Return (X, Y) of the center of cell containing provided text 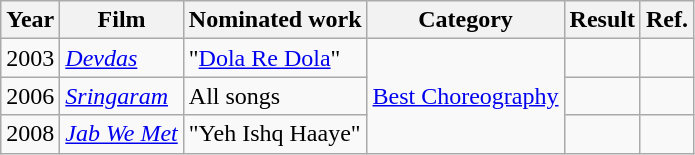
Film (122, 20)
Devdas (122, 58)
All songs (275, 96)
2006 (30, 96)
2003 (30, 58)
Jab We Met (122, 134)
Nominated work (275, 20)
Year (30, 20)
2008 (30, 134)
Result (602, 20)
"Dola Re Dola" (275, 58)
Category (466, 20)
Sringaram (122, 96)
"Yeh Ishq Haaye" (275, 134)
Ref. (666, 20)
Best Choreography (466, 96)
